Extract the [X, Y] coordinate from the center of the cell holding the provided text.  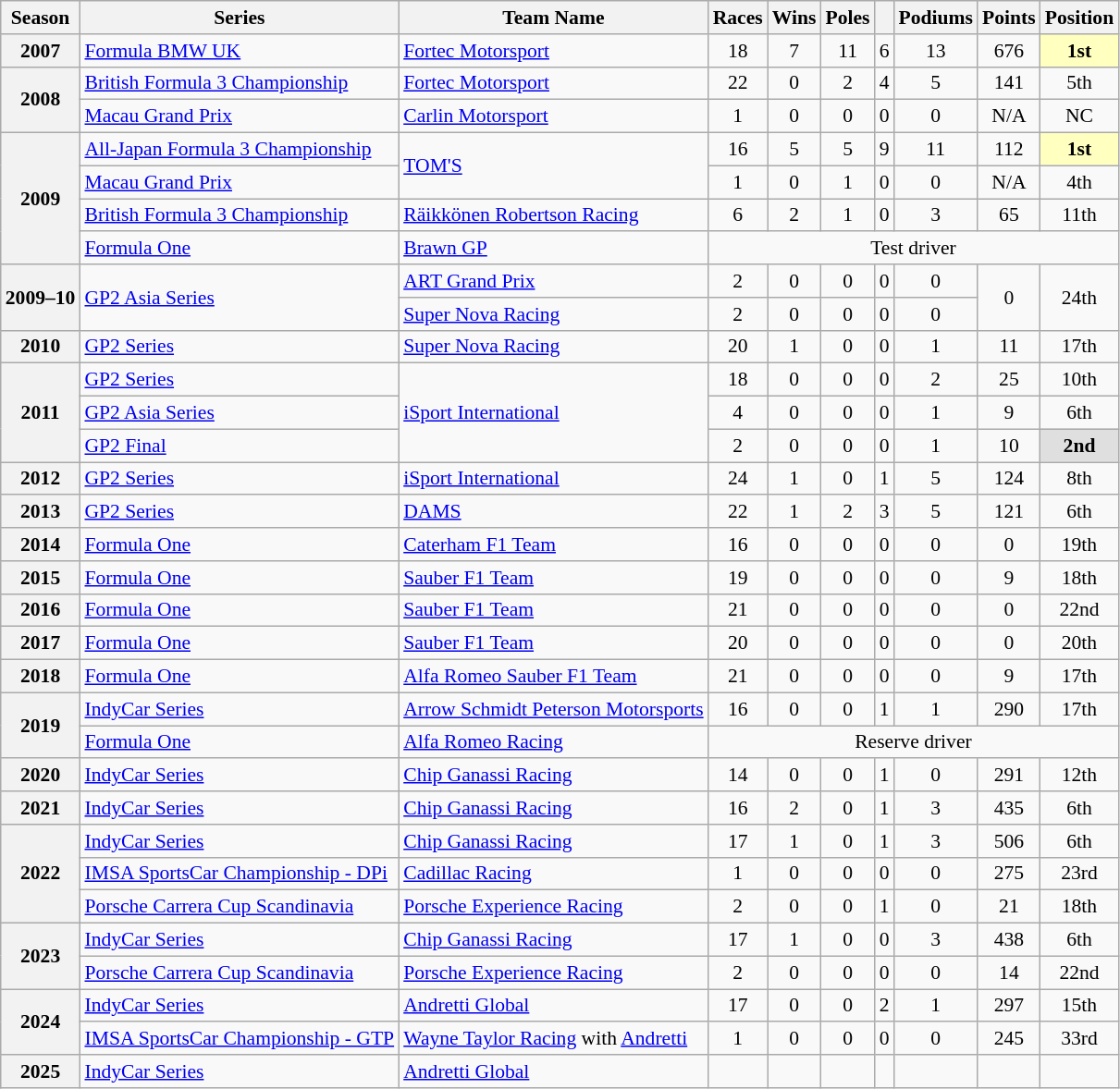
2010 [41, 347]
4th [1079, 182]
19 [738, 578]
Alfa Romeo Racing [553, 742]
2014 [41, 544]
Alfa Romeo Sauber F1 Team [553, 677]
275 [1009, 874]
Podiums [936, 18]
112 [1009, 150]
8th [1079, 479]
33rd [1079, 1039]
IMSA SportsCar Championship - DPi [239, 874]
All-Japan Formula 3 Championship [239, 150]
Test driver [914, 249]
506 [1009, 841]
2024 [41, 1022]
5th [1079, 83]
Formula BMW UK [239, 51]
23rd [1079, 874]
290 [1009, 709]
7 [794, 51]
2011 [41, 412]
2021 [41, 808]
297 [1009, 1006]
2016 [41, 610]
15th [1079, 1006]
Caterham F1 Team [553, 544]
Points [1009, 18]
676 [1009, 51]
124 [1009, 479]
121 [1009, 512]
13 [936, 51]
2012 [41, 479]
Cadillac Racing [553, 874]
Reserve driver [914, 742]
2019 [41, 725]
10th [1079, 380]
291 [1009, 776]
12th [1079, 776]
2008 [41, 100]
2009 [41, 199]
2018 [41, 677]
Räikkönen Robertson Racing [553, 215]
2023 [41, 956]
IMSA SportsCar Championship - GTP [239, 1039]
2015 [41, 578]
NC [1079, 116]
Season [41, 18]
Wayne Taylor Racing with Andretti [553, 1039]
65 [1009, 215]
141 [1009, 83]
20th [1079, 643]
DAMS [553, 512]
Carlin Motorsport [553, 116]
Races [738, 18]
2013 [41, 512]
24 [738, 479]
25 [1009, 380]
435 [1009, 808]
2007 [41, 51]
Wins [794, 18]
19th [1079, 544]
Team Name [553, 18]
2017 [41, 643]
Arrow Schmidt Peterson Motorsports [553, 709]
GP2 Final [239, 446]
2nd [1079, 446]
245 [1009, 1039]
438 [1009, 940]
24th [1079, 298]
2020 [41, 776]
Brawn GP [553, 249]
ART Grand Prix [553, 281]
Position [1079, 18]
2025 [41, 1071]
10 [1009, 446]
11th [1079, 215]
Poles [847, 18]
2022 [41, 875]
2009–10 [41, 298]
Series [239, 18]
TOM'S [553, 166]
